Search for the cell housing the specified text and yield its [x, y] center coordinate. 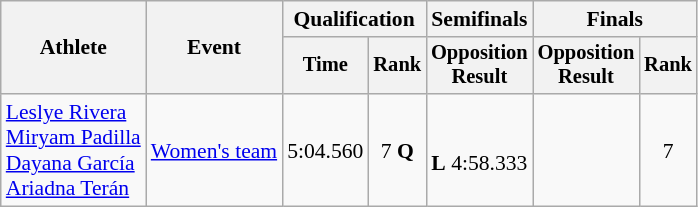
Finals [615, 19]
Leslye RiveraMiryam PadillaDayana GarcíaAriadna Terán [74, 150]
7 Q [397, 150]
Time [325, 66]
7 [668, 150]
Qualification [354, 19]
L 4:58.333 [480, 150]
Athlete [74, 48]
Women's team [214, 150]
Event [214, 48]
5:04.560 [325, 150]
Semifinals [480, 19]
